Capture the cell that displays the provided text and extract its [x, y] central coordinate. 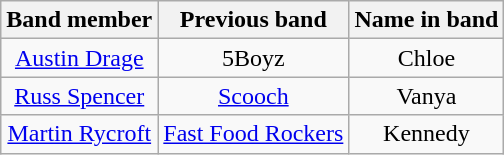
Kennedy [426, 134]
Fast Food Rockers [254, 134]
5Boyz [254, 58]
Martin Rycroft [80, 134]
Chloe [426, 58]
Austin Drage [80, 58]
Scooch [254, 96]
Band member [80, 20]
Vanya [426, 96]
Name in band [426, 20]
Russ Spencer [80, 96]
Previous band [254, 20]
